Search for the cell housing the specified text and yield its (x, y) center coordinate. 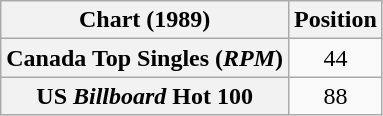
Position (336, 20)
Canada Top Singles (RPM) (145, 58)
88 (336, 96)
US Billboard Hot 100 (145, 96)
44 (336, 58)
Chart (1989) (145, 20)
